Extract the (x, y) coordinate from the center of the cell holding the provided text.  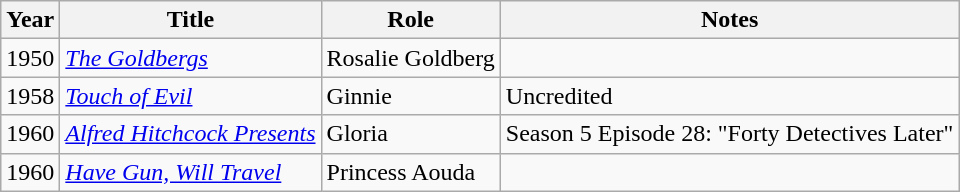
Ginnie (410, 96)
Role (410, 20)
Season 5 Episode 28: "Forty Detectives Later" (730, 134)
Notes (730, 20)
Gloria (410, 134)
1958 (30, 96)
Uncredited (730, 96)
Alfred Hitchcock Presents (190, 134)
Princess Aouda (410, 172)
Year (30, 20)
Have Gun, Will Travel (190, 172)
Rosalie Goldberg (410, 58)
Title (190, 20)
Touch of Evil (190, 96)
1950 (30, 58)
The Goldbergs (190, 58)
